Locate the cell with the specified text and output its [X, Y] center coordinate. 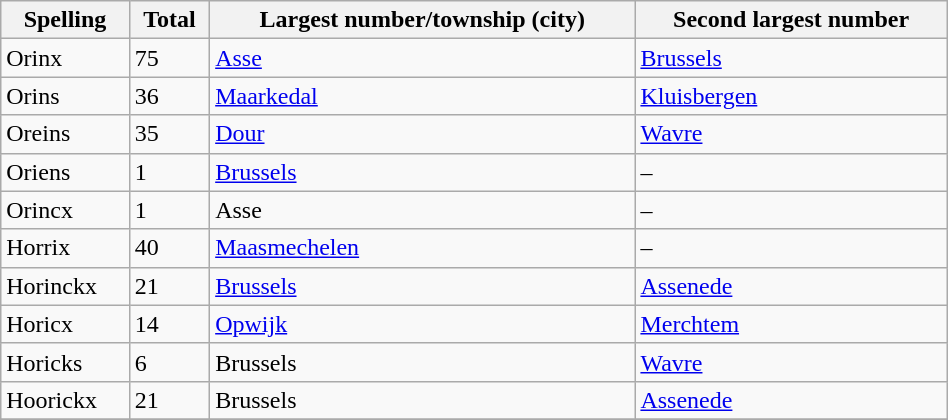
Maasmechelen [422, 248]
36 [169, 96]
Orinx [66, 58]
Spelling [66, 20]
Merchtem [791, 324]
Horinckx [66, 286]
14 [169, 324]
Orincx [66, 210]
Largest number/township (city) [422, 20]
Second largest number [791, 20]
Orins [66, 96]
Maarkedal [422, 96]
6 [169, 362]
Horicx [66, 324]
Oriens [66, 172]
40 [169, 248]
Dour [422, 134]
Oreins [66, 134]
Horrix [66, 248]
Total [169, 20]
Hoorickx [66, 400]
Kluisbergen [791, 96]
35 [169, 134]
75 [169, 58]
Horicks [66, 362]
Opwijk [422, 324]
